Capture the cell that displays the provided text and extract its (x, y) central coordinate. 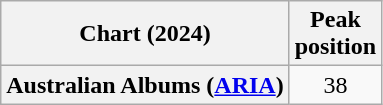
Peakposition (335, 34)
Australian Albums (ARIA) (145, 85)
38 (335, 85)
Chart (2024) (145, 34)
